Extract the [x, y] coordinate from the center of the cell holding the provided text.  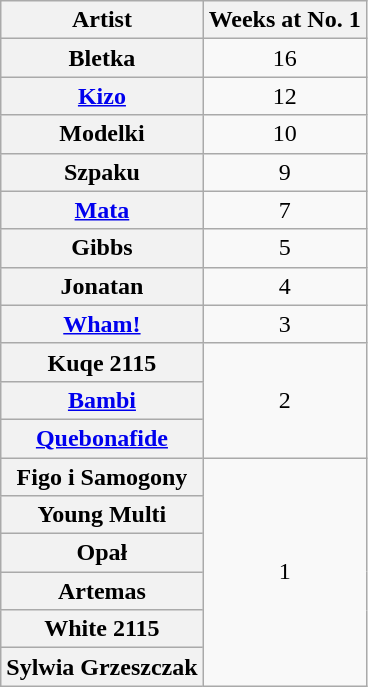
9 [284, 172]
Weeks at No. 1 [284, 20]
Kuqe 2115 [102, 362]
5 [284, 248]
Figo i Samogony [102, 477]
Bambi [102, 400]
Mata [102, 210]
16 [284, 58]
Jonatan [102, 286]
3 [284, 324]
Opał [102, 553]
7 [284, 210]
Gibbs [102, 248]
Sylwia Grzeszczak [102, 667]
Wham! [102, 324]
Artist [102, 20]
1 [284, 572]
4 [284, 286]
10 [284, 134]
Bletka [102, 58]
White 2115 [102, 629]
Quebonafide [102, 438]
Modelki [102, 134]
12 [284, 96]
Kizo [102, 96]
2 [284, 400]
Young Multi [102, 515]
Szpaku [102, 172]
Artemas [102, 591]
